Capture the cell that displays the provided text and extract its [X, Y] central coordinate. 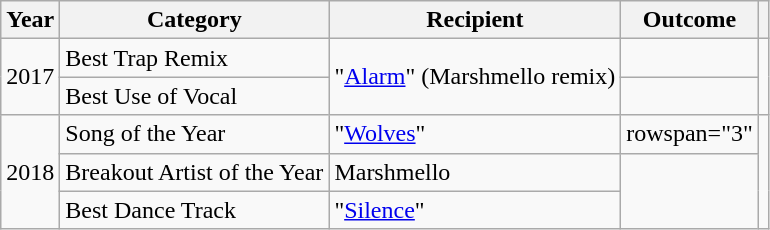
"Silence" [475, 210]
Year [30, 20]
Outcome [690, 20]
Best Trap Remix [194, 58]
rowspan="3" [690, 134]
Marshmello [475, 172]
Recipient [475, 20]
Breakout Artist of the Year [194, 172]
Best Use of Vocal [194, 96]
Category [194, 20]
2017 [30, 77]
Song of the Year [194, 134]
"Wolves" [475, 134]
"Alarm" (Marshmello remix) [475, 77]
2018 [30, 172]
Best Dance Track [194, 210]
